Output the [x, y] coordinate of the center of the cell containing the given text.  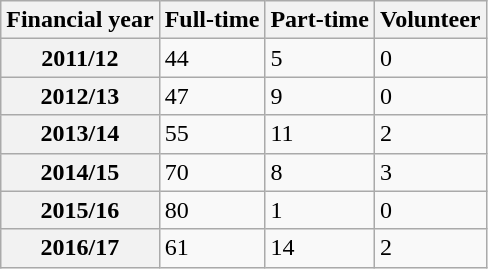
Financial year [80, 20]
47 [212, 96]
Volunteer [431, 20]
2011/12 [80, 58]
9 [320, 96]
2013/14 [80, 134]
11 [320, 134]
8 [320, 172]
1 [320, 210]
2014/15 [80, 172]
Part-time [320, 20]
80 [212, 210]
44 [212, 58]
61 [212, 248]
70 [212, 172]
2015/16 [80, 210]
55 [212, 134]
3 [431, 172]
Full-time [212, 20]
14 [320, 248]
2016/17 [80, 248]
2012/13 [80, 96]
5 [320, 58]
